Find where the given text appears and provide that cell's center as (x, y) coordinate. 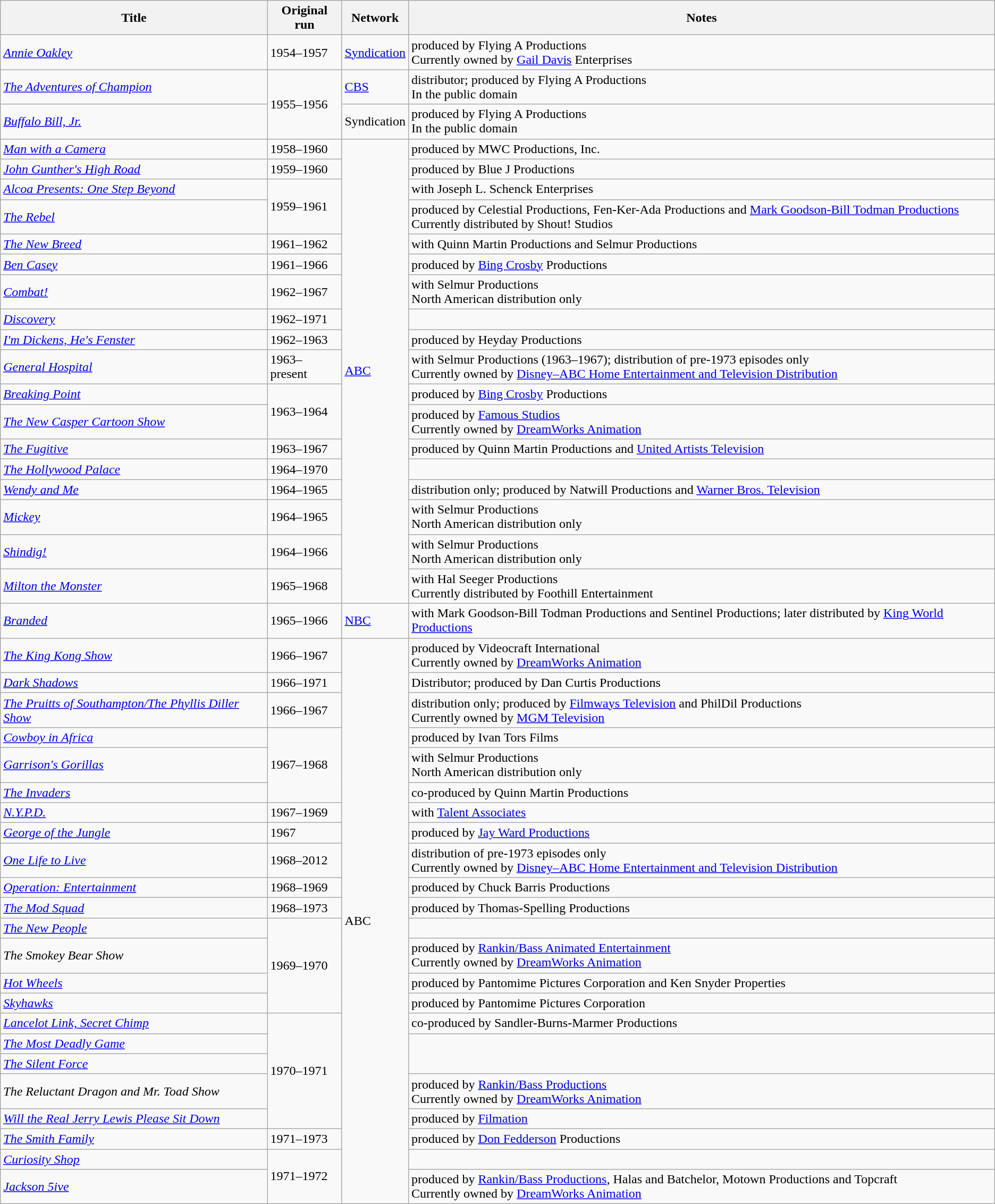
Annie Oakley (134, 52)
1964–1970 (305, 469)
The Pruitts of Southampton/The Phyllis Diller Show (134, 710)
The King Kong Show (134, 655)
The Fugitive (134, 449)
The Adventures of Champion (134, 87)
produced by Heyday Productions (702, 340)
produced by Pantomime Pictures Corporation (702, 1003)
CBS (375, 87)
NBC (375, 621)
produced by Chuck Barris Productions (702, 888)
Man with a Camera (134, 149)
One Life to Live (134, 860)
Original run (305, 18)
Buffalo Bill, Jr. (134, 121)
1967–1969 (305, 813)
produced by MWC Productions, Inc. (702, 149)
with Quinn Martin Productions and Selmur Productions (702, 244)
Mickey (134, 517)
Operation: Entertainment (134, 888)
1969–1970 (305, 965)
General Hospital (134, 367)
1967 (305, 833)
Hot Wheels (134, 983)
Breaking Point (134, 394)
produced by Thomas-Spelling Productions (702, 908)
Title (134, 18)
distributor; produced by Flying A ProductionsIn the public domain (702, 87)
1961–1966 (305, 264)
distribution only; produced by Natwill Productions and Warner Bros. Television (702, 490)
produced by Famous StudiosCurrently owned by DreamWorks Animation (702, 422)
1961–1962 (305, 244)
1968–1973 (305, 908)
1954–1957 (305, 52)
Wendy and Me (134, 490)
Will the Real Jerry Lewis Please Sit Down (134, 1118)
produced by Rankin/Bass Productions, Halas and Batchelor, Motown Productions and TopcraftCurrently owned by DreamWorks Animation (702, 1186)
1967–1968 (305, 764)
Skyhawks (134, 1003)
Jackson 5ive (134, 1186)
Alcoa Presents: One Step Beyond (134, 189)
produced by Filmation (702, 1118)
distribution only; produced by Filmways Television and PhilDil ProductionsCurrently owned by MGM Television (702, 710)
The Smokey Bear Show (134, 956)
Distributor; produced by Dan Curtis Productions (702, 683)
Dark Shadows (134, 683)
1965–1968 (305, 586)
Notes (702, 18)
The New Breed (134, 244)
Shindig! (134, 552)
1962–1963 (305, 340)
1962–1971 (305, 319)
The Invaders (134, 793)
produced by Rankin/Bass Animated EntertainmentCurrently owned by DreamWorks Animation (702, 956)
Discovery (134, 319)
Network (375, 18)
Milton the Monster (134, 586)
produced by Flying A ProductionsIn the public domain (702, 121)
with Hal Seeger ProductionsCurrently distributed by Foothill Entertainment (702, 586)
Branded (134, 621)
1966–1971 (305, 683)
produced by Videocraft InternationalCurrently owned by DreamWorks Animation (702, 655)
Ben Casey (134, 264)
produced by Jay Ward Productions (702, 833)
Garrison's Gorillas (134, 764)
1963–1964 (305, 411)
1965–1966 (305, 621)
1959–1961 (305, 206)
produced by Flying A ProductionsCurrently owned by Gail Davis Enterprises (702, 52)
1968–1969 (305, 888)
1955–1956 (305, 104)
produced by Ivan Tors Films (702, 737)
1962–1967 (305, 291)
with Joseph L. Schenck Enterprises (702, 189)
I'm Dickens, He's Fenster (134, 340)
distribution of pre-1973 episodes onlyCurrently owned by Disney–ABC Home Entertainment and Television Distribution (702, 860)
1971–1972 (305, 1177)
1959–1960 (305, 169)
produced by Don Fedderson Productions (702, 1139)
The Mod Squad (134, 908)
The Reluctant Dragon and Mr. Toad Show (134, 1091)
George of the Jungle (134, 833)
1963–present (305, 367)
produced by Quinn Martin Productions and United Artists Television (702, 449)
The Hollywood Palace (134, 469)
1968–2012 (305, 860)
1970–1971 (305, 1071)
Cowboy in Africa (134, 737)
produced by Celestial Productions, Fen-Ker-Ada Productions and Mark Goodson-Bill Todman ProductionsCurrently distributed by Shout! Studios (702, 217)
Curiosity Shop (134, 1159)
N.Y.P.D. (134, 813)
John Gunther's High Road (134, 169)
1963–1967 (305, 449)
with Talent Associates (702, 813)
with Mark Goodson-Bill Todman Productions and Sentinel Productions; later distributed by King World Productions (702, 621)
produced by Pantomime Pictures Corporation and Ken Snyder Properties (702, 983)
Lancelot Link, Secret Chimp (134, 1023)
1964–1966 (305, 552)
The Rebel (134, 217)
The Silent Force (134, 1064)
1958–1960 (305, 149)
Combat! (134, 291)
co-produced by Quinn Martin Productions (702, 793)
co-produced by Sandler-Burns-Marmer Productions (702, 1023)
The Most Deadly Game (134, 1043)
produced by Blue J Productions (702, 169)
1971–1973 (305, 1139)
The New Casper Cartoon Show (134, 422)
The New People (134, 928)
produced by Rankin/Bass ProductionsCurrently owned by DreamWorks Animation (702, 1091)
The Smith Family (134, 1139)
